Return the (x, y) coordinate for the center point of the cell that contains the specified text.  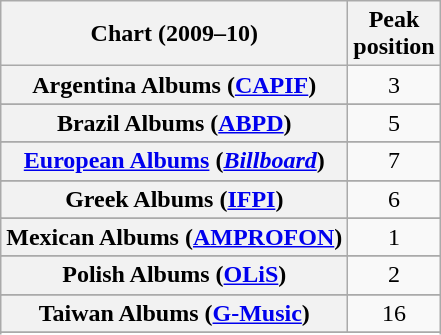
Polish Albums (OLiS) (174, 275)
5 (394, 123)
European Albums (Billboard) (174, 161)
6 (394, 199)
Greek Albums (IFPI) (174, 199)
Argentina Albums (CAPIF) (174, 85)
Chart (2009–10) (174, 34)
Taiwan Albums (G-Music) (174, 313)
2 (394, 275)
1 (394, 237)
7 (394, 161)
16 (394, 313)
3 (394, 85)
Mexican Albums (AMPROFON) (174, 237)
Brazil Albums (ABPD) (174, 123)
Peakposition (394, 34)
